Determine the [x, y] coordinate at the center of the cell enclosing the given text.  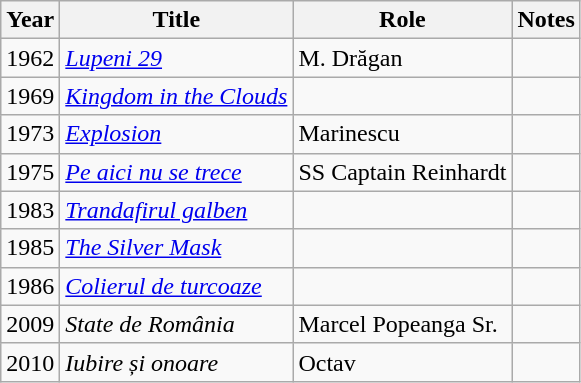
M. Drăgan [402, 58]
2009 [30, 324]
1986 [30, 286]
1973 [30, 134]
1985 [30, 248]
Lupeni 29 [176, 58]
SS Captain Reinhardt [402, 172]
Marcel Popeanga Sr. [402, 324]
Explosion [176, 134]
Role [402, 20]
1969 [30, 96]
Kingdom in the Clouds [176, 96]
Colierul de turcoaze [176, 286]
Pe aici nu se trece [176, 172]
2010 [30, 362]
Title [176, 20]
Iubire și onoare [176, 362]
1975 [30, 172]
Octav [402, 362]
Notes [546, 20]
1983 [30, 210]
State de România [176, 324]
Marinescu [402, 134]
The Silver Mask [176, 248]
Year [30, 20]
1962 [30, 58]
Trandafirul galben [176, 210]
